Detect which cell encompasses the target text, then output its (X, Y) center coordinate. 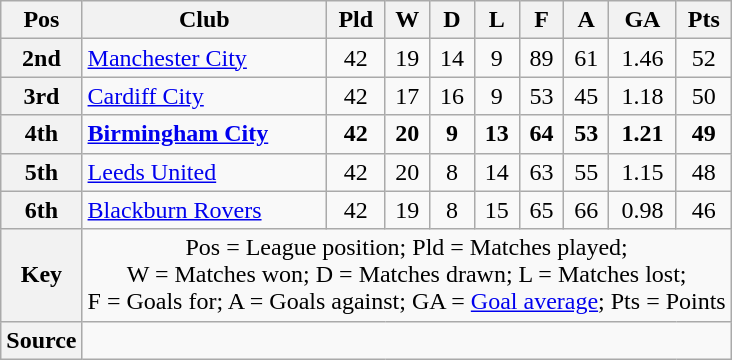
Birmingham City (204, 134)
1.15 (643, 172)
15 (496, 210)
Blackburn Rovers (204, 210)
Pld (356, 20)
66 (586, 210)
65 (542, 210)
46 (704, 210)
5th (42, 172)
2nd (42, 58)
63 (542, 172)
64 (542, 134)
Club (204, 20)
Source (42, 340)
45 (586, 96)
13 (496, 134)
55 (586, 172)
Cardiff City (204, 96)
89 (542, 58)
1.46 (643, 58)
Pos (42, 20)
L (496, 20)
1.21 (643, 134)
1.18 (643, 96)
Leeds United (204, 172)
0.98 (643, 210)
A (586, 20)
W (408, 20)
16 (452, 96)
52 (704, 58)
Key (42, 275)
F (542, 20)
4th (42, 134)
49 (704, 134)
61 (586, 58)
17 (408, 96)
6th (42, 210)
Manchester City (204, 58)
GA (643, 20)
D (452, 20)
3rd (42, 96)
48 (704, 172)
50 (704, 96)
Pts (704, 20)
